Output the [x, y] coordinate of the center of the cell containing the given text.  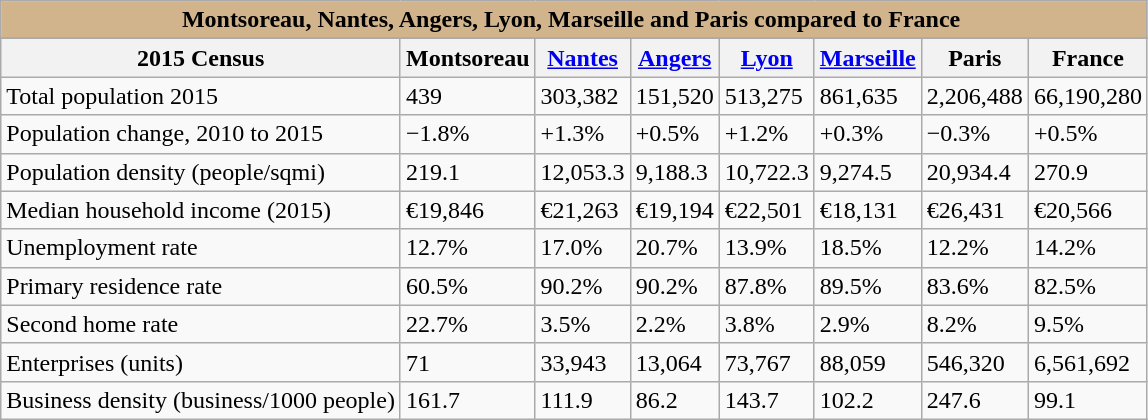
Montsoreau [468, 58]
99.1 [1088, 400]
2.9% [868, 324]
247.6 [974, 400]
9,188.3 [674, 172]
+1.2% [766, 134]
France [1088, 58]
Second home rate [201, 324]
Angers [674, 58]
Enterprises (units) [201, 362]
Primary residence rate [201, 286]
73,767 [766, 362]
88,059 [868, 362]
€26,431 [974, 210]
66,190,280 [1088, 96]
60.5% [468, 286]
Unemployment rate [201, 248]
861,635 [868, 96]
€21,263 [582, 210]
6,561,692 [1088, 362]
111.9 [582, 400]
22.7% [468, 324]
Nantes [582, 58]
303,382 [582, 96]
Paris [974, 58]
12,053.3 [582, 172]
219.1 [468, 172]
17.0% [582, 248]
270.9 [1088, 172]
+1.3% [582, 134]
89.5% [868, 286]
Total population 2015 [201, 96]
86.2 [674, 400]
20,934.4 [974, 172]
33,943 [582, 362]
13,064 [674, 362]
−1.8% [468, 134]
€19,846 [468, 210]
+0.3% [868, 134]
3.5% [582, 324]
71 [468, 362]
€18,131 [868, 210]
Marseille [868, 58]
Montsoreau, Nantes, Angers, Lyon, Marseille and Paris compared to France [574, 20]
−0.3% [974, 134]
3.8% [766, 324]
102.2 [868, 400]
2.2% [674, 324]
161.7 [468, 400]
546,320 [974, 362]
€20,566 [1088, 210]
Population density (people/sqmi) [201, 172]
Lyon [766, 58]
€19,194 [674, 210]
2,206,488 [974, 96]
Population change, 2010 to 2015 [201, 134]
513,275 [766, 96]
87.8% [766, 286]
Median household income (2015) [201, 210]
Business density (business/1000 people) [201, 400]
82.5% [1088, 286]
83.6% [974, 286]
8.2% [974, 324]
€22,501 [766, 210]
12.2% [974, 248]
13.9% [766, 248]
9,274.5 [868, 172]
2015 Census [201, 58]
143.7 [766, 400]
9.5% [1088, 324]
14.2% [1088, 248]
151,520 [674, 96]
10,722.3 [766, 172]
12.7% [468, 248]
20.7% [674, 248]
439 [468, 96]
18.5% [868, 248]
